Extract the (x, y) coordinate from the center of the cell holding the provided text.  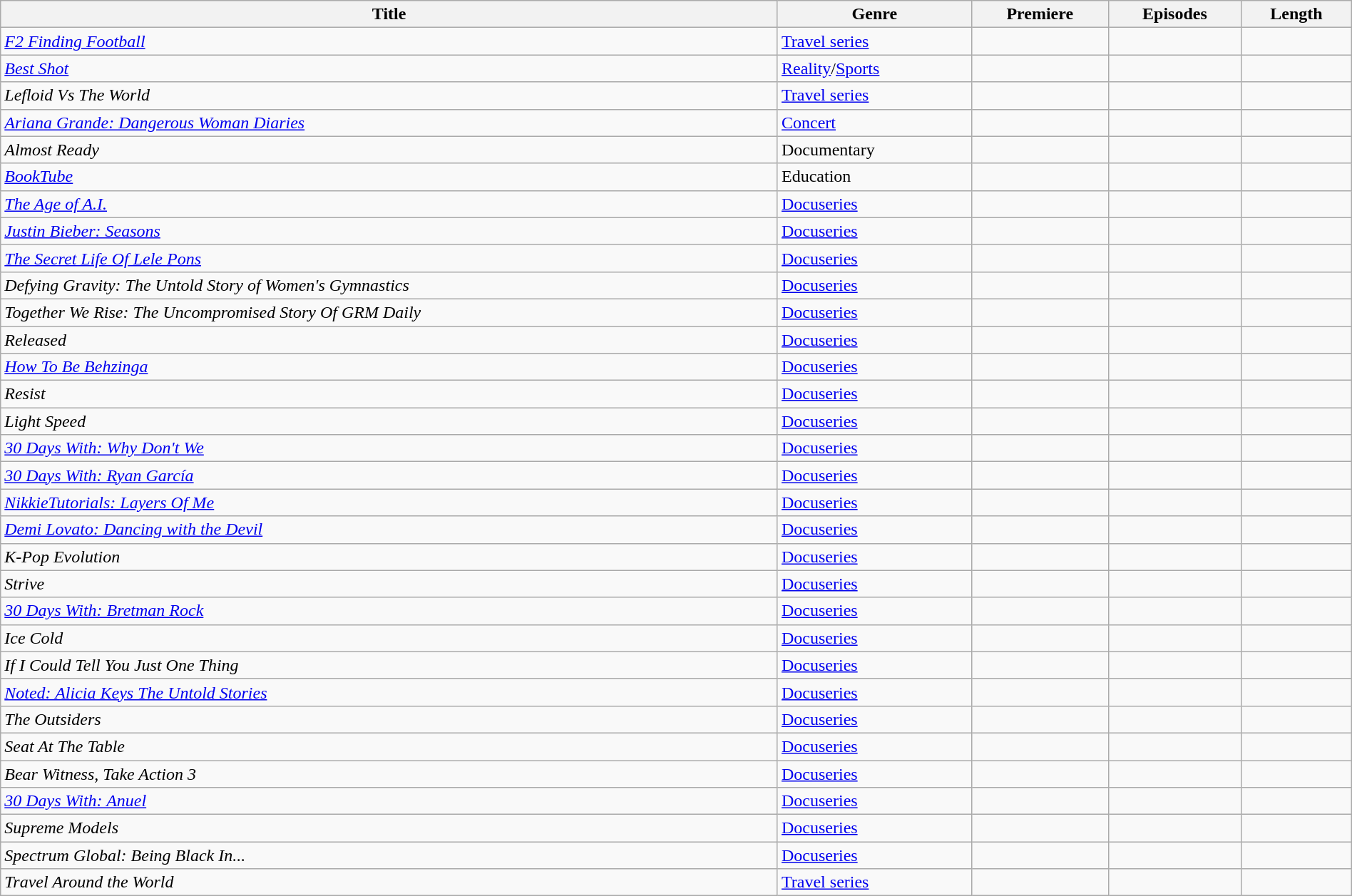
Ice Cold (389, 638)
If I Could Tell You Just One Thing (389, 665)
The Age of A.I. (389, 204)
Resist (389, 394)
Length (1296, 14)
How To Be Behzinga (389, 367)
F2 Finding Football (389, 41)
Lefloid Vs The World (389, 96)
BookTube (389, 177)
Best Shot (389, 68)
Justin Bieber: Seasons (389, 231)
Demi Lovato: Dancing with the Devil (389, 530)
30 Days With: Bretman Rock (389, 611)
Almost Ready (389, 150)
Noted: Alicia Keys The Untold Stories (389, 692)
Released (389, 340)
Together We Rise: The Uncompromised Story Of GRM Daily (389, 312)
Strive (389, 584)
Concert (874, 123)
Education (874, 177)
Defying Gravity: The Untold Story of Women's Gymnastics (389, 285)
Travel Around the World (389, 882)
The Outsiders (389, 719)
Spectrum Global: Being Black In... (389, 855)
Premiere (1040, 14)
Bear Witness, Take Action 3 (389, 773)
Title (389, 14)
30 Days With: Anuel (389, 801)
30 Days With: Ryan García (389, 475)
Light Speed (389, 421)
Ariana Grande: Dangerous Woman Diaries (389, 123)
The Secret Life Of Lele Pons (389, 258)
NikkieTutorials: Layers Of Me (389, 503)
Episodes (1174, 14)
Documentary (874, 150)
K-Pop Evolution (389, 557)
Seat At The Table (389, 746)
Supreme Models (389, 828)
Genre (874, 14)
30 Days With: Why Don't We (389, 448)
Reality/Sports (874, 68)
